Provide the [X, Y] coordinate of the cell's center where the given text is located.  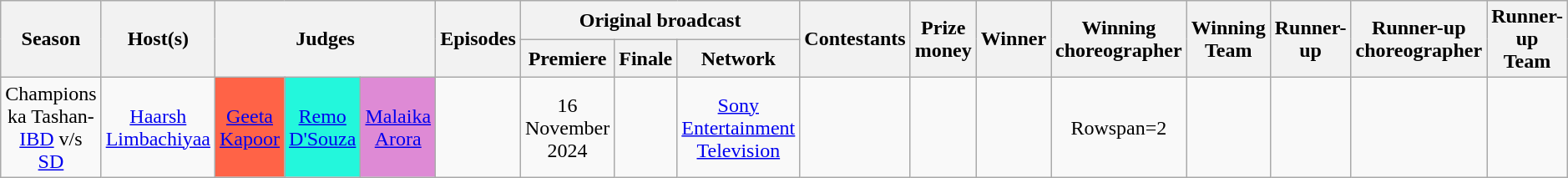
Winner [1014, 39]
Prize money [943, 39]
Judges [325, 39]
Host(s) [158, 39]
Runner-up choreographer [1419, 39]
Geeta Kapoor [249, 127]
Runner-up [1311, 39]
Rowspan=2 [1119, 127]
Malaika Arora [398, 127]
Season [51, 39]
Winning choreographer [1119, 39]
Champions ka Tashan- IBD v/s SD [51, 127]
Sony Entertainment Television [738, 127]
Contestants [855, 39]
Network [738, 58]
Runner-up Team [1528, 39]
Remo D'Souza [322, 127]
Premiere [567, 58]
16 November 2024 [567, 127]
Finale [646, 58]
Winning Team [1228, 39]
Episodes [478, 39]
Haarsh Limbachiyaa [158, 127]
Original broadcast [660, 20]
